Capture the cell that displays the provided text and extract its (X, Y) central coordinate. 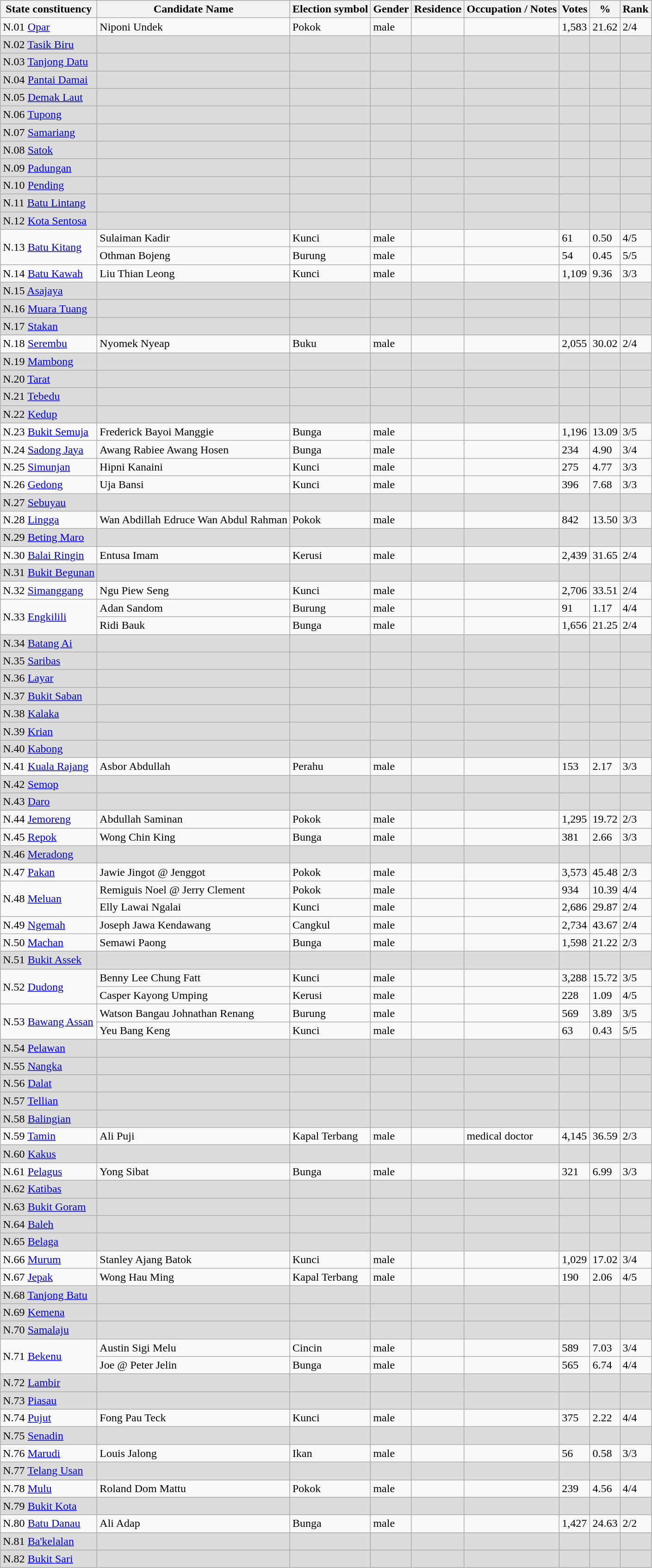
Ridi Bauk (193, 626)
N.81 Ba'kelalan (49, 1541)
N.38 Kalaka (49, 713)
State constituency (49, 9)
Entusa Imam (193, 555)
1,656 (575, 626)
4,145 (575, 1136)
N.37 Bukit Saban (49, 696)
N.13 Batu Kitang (49, 247)
N.33 Engkilili (49, 617)
N.79 Bukit Kota (49, 1506)
Uja Bansi (193, 484)
N.05 Demak Laut (49, 97)
Jawie Jingot @ Jenggot (193, 872)
234 (575, 449)
Residence (438, 9)
N.23 Bukit Semuja (49, 432)
Candidate Name (193, 9)
61 (575, 238)
N.28 Lingga (49, 520)
31.65 (605, 555)
Ali Adap (193, 1524)
1,598 (575, 942)
2.06 (605, 1277)
N.32 Simanggang (49, 590)
Adan Sandom (193, 608)
Wan Abdillah Edruce Wan Abdul Rahman (193, 520)
N.66 Murum (49, 1259)
N.30 Balai Ringin (49, 555)
2.66 (605, 837)
N.08 Satok (49, 150)
N.55 Nangka (49, 1066)
Wong Hau Ming (193, 1277)
396 (575, 484)
N.63 Bukit Goram (49, 1207)
2,439 (575, 555)
N.48 Meluan (49, 899)
Roland Dom Mattu (193, 1488)
N.04 Pantai Damai (49, 80)
0.45 (605, 256)
N.09 Padungan (49, 167)
N.19 Mambong (49, 361)
54 (575, 256)
N.58 Balingian (49, 1119)
N.53 Bawang Assan (49, 1022)
13.09 (605, 432)
3.89 (605, 1013)
N.35 Saribas (49, 661)
Stanley Ajang Batok (193, 1259)
7.03 (605, 1348)
10.39 (605, 890)
24.63 (605, 1524)
N.70 Samalaju (49, 1330)
N.76 Marudi (49, 1453)
1,029 (575, 1259)
4.56 (605, 1488)
N.59 Tamin (49, 1136)
N.24 Sadong Jaya (49, 449)
Nyomek Nyeap (193, 344)
N.11 Batu Lintang (49, 203)
N.47 Pakan (49, 872)
0.43 (605, 1030)
N.62 Katibas (49, 1189)
1.17 (605, 608)
228 (575, 995)
21.62 (605, 27)
N.27 Sebuyau (49, 502)
N.43 Daro (49, 802)
N.41 Kuala Rajang (49, 766)
Perahu (330, 766)
N.20 Tarat (49, 379)
N.07 Samariang (49, 132)
0.58 (605, 1453)
Sulaiman Kadir (193, 238)
Elly Lawai Ngalai (193, 907)
Austin Sigi Melu (193, 1348)
N.80 Batu Danau (49, 1524)
N.44 Jemoreng (49, 819)
N.57 Tellian (49, 1101)
Wong Chin King (193, 837)
N.60 Kakus (49, 1154)
19.72 (605, 819)
N.65 Belaga (49, 1242)
N.71 Bekenu (49, 1357)
56 (575, 1453)
Buku (330, 344)
N.02 Tasik Biru (49, 44)
N.01 Opar (49, 27)
3,288 (575, 978)
91 (575, 608)
2,706 (575, 590)
N.50 Machan (49, 942)
2,055 (575, 344)
Remiguis Noel @ Jerry Clement (193, 890)
N.46 Meradong (49, 855)
1,427 (575, 1524)
2.22 (605, 1418)
N.54 Pelawan (49, 1048)
Ikan (330, 1453)
Joseph Jawa Kendawang (193, 925)
63 (575, 1030)
N.64 Baleh (49, 1224)
Hipni Kanaini (193, 467)
2/2 (636, 1524)
N.31 Bukit Begunan (49, 573)
1,295 (575, 819)
3,573 (575, 872)
381 (575, 837)
Abdullah Saminan (193, 819)
2.17 (605, 766)
N.61 Pelagus (49, 1171)
Liu Thian Leong (193, 273)
1.09 (605, 995)
N.10 Pending (49, 185)
Ali Puji (193, 1136)
Fong Pau Teck (193, 1418)
2,734 (575, 925)
Yeu Bang Keng (193, 1030)
30.02 (605, 344)
Votes (575, 9)
21.22 (605, 942)
medical doctor (512, 1136)
21.25 (605, 626)
N.16 Muara Tuang (49, 309)
N.21 Tebedu (49, 397)
934 (575, 890)
N.67 Jepak (49, 1277)
15.72 (605, 978)
N.68 Tanjong Batu (49, 1295)
N.39 Krian (49, 731)
N.26 Gedong (49, 484)
Semawi Paong (193, 942)
Rank (636, 9)
Othman Bojeng (193, 256)
N.12 Kota Sentosa (49, 221)
842 (575, 520)
Election symbol (330, 9)
N.18 Serembu (49, 344)
565 (575, 1365)
6.99 (605, 1171)
45.48 (605, 872)
N.77 Telang Usan (49, 1471)
N.74 Pujut (49, 1418)
Benny Lee Chung Fatt (193, 978)
6.74 (605, 1365)
36.59 (605, 1136)
N.40 Kabong (49, 749)
239 (575, 1488)
33.51 (605, 590)
4.90 (605, 449)
N.17 Stakan (49, 326)
N.45 Repok (49, 837)
N.78 Mulu (49, 1488)
N.56 Dalat (49, 1084)
Yong Sibat (193, 1171)
321 (575, 1171)
375 (575, 1418)
1,196 (575, 432)
N.22 Kedup (49, 414)
N.82 Bukit Sari (49, 1559)
43.67 (605, 925)
275 (575, 467)
Asbor Abdullah (193, 766)
N.25 Simunjan (49, 467)
N.73 Piasau (49, 1401)
Watson Bangau Johnathan Renang (193, 1013)
N.15 Asajaya (49, 291)
9.36 (605, 273)
190 (575, 1277)
Louis Jalong (193, 1453)
17.02 (605, 1259)
Gender (391, 9)
4.77 (605, 467)
1,109 (575, 273)
N.03 Tanjong Datu (49, 62)
Frederick Bayoi Manggie (193, 432)
Cangkul (330, 925)
13.50 (605, 520)
Awang Rabiee Awang Hosen (193, 449)
1,583 (575, 27)
N.52 Dudong (49, 986)
Ngu Piew Seng (193, 590)
N.34 Batang Ai (49, 643)
0.50 (605, 238)
569 (575, 1013)
N.42 Semop (49, 784)
29.87 (605, 907)
N.36 Layar (49, 678)
Niponi Undek (193, 27)
N.14 Batu Kawah (49, 273)
Casper Kayong Umping (193, 995)
2,686 (575, 907)
N.72 Lambir (49, 1383)
N.51 Bukit Assek (49, 960)
N.69 Kemena (49, 1312)
7.68 (605, 484)
% (605, 9)
N.29 Beting Maro (49, 538)
589 (575, 1348)
Joe @ Peter Jelin (193, 1365)
Occupation / Notes (512, 9)
153 (575, 766)
Cincin (330, 1348)
N.75 Senadin (49, 1436)
N.06 Tupong (49, 115)
N.49 Ngemah (49, 925)
